Find where the given text appears and provide that cell's center as [x, y] coordinate. 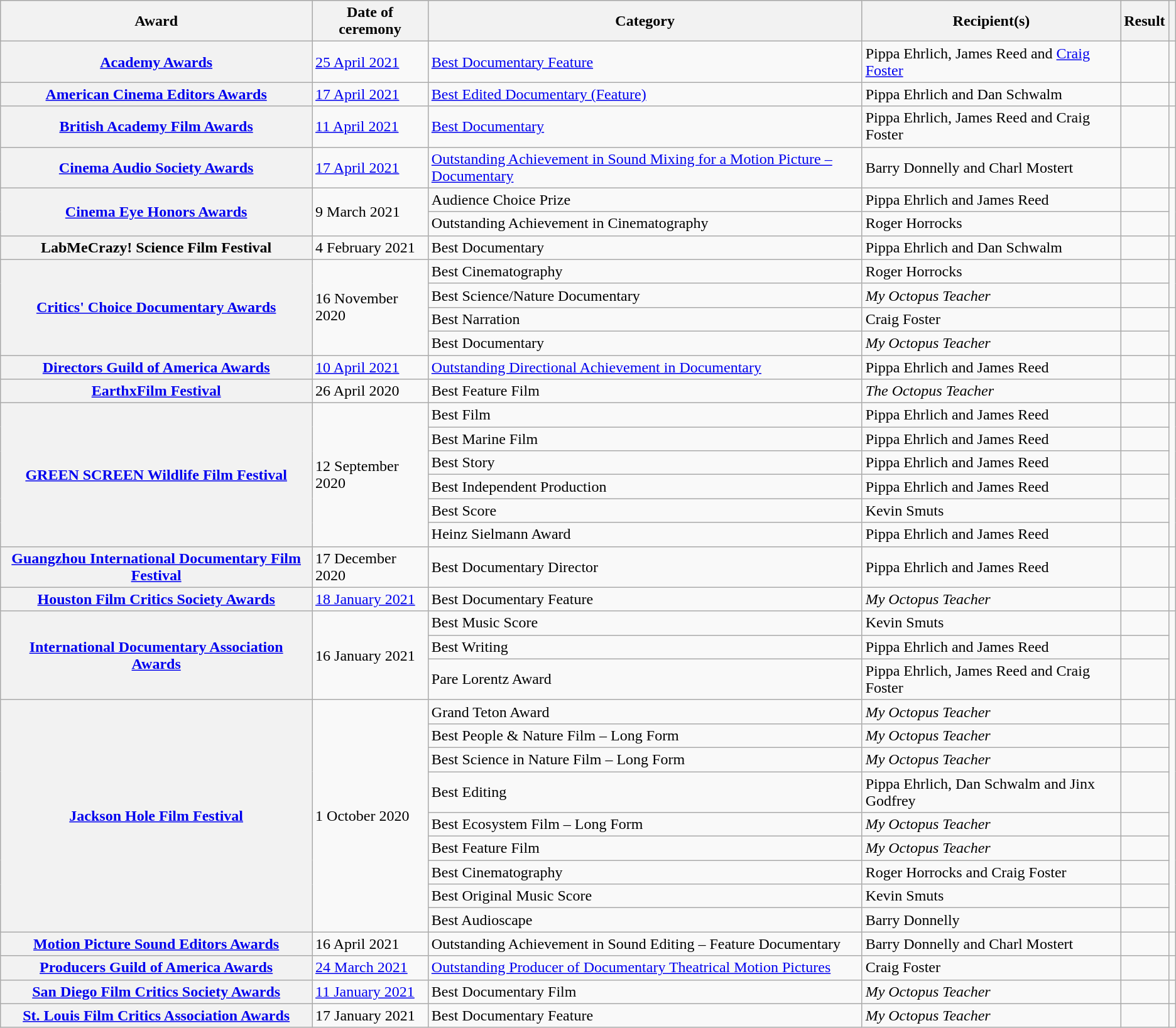
GREEN SCREEN Wildlife Film Festival [156, 475]
Houston Film Critics Society Awards [156, 599]
Best Score [645, 511]
Grand Teton Award [645, 711]
Best Editing [645, 791]
Best Independent Production [645, 487]
1 October 2020 [371, 816]
16 January 2021 [371, 656]
LabMeCrazy! Science Film Festival [156, 247]
Audience Choice Prize [645, 200]
Pare Lorentz Award [645, 679]
Outstanding Producer of Documentary Theatrical Motion Pictures [645, 968]
16 November 2020 [371, 307]
EarthxFilm Festival [156, 391]
Best Science/Nature Documentary [645, 295]
Result [1145, 21]
Cinema Audio Society Awards [156, 167]
11 April 2021 [371, 127]
9 March 2021 [371, 212]
17 January 2021 [371, 1015]
Best Original Music Score [645, 896]
17 December 2020 [371, 566]
Outstanding Directional Achievement in Documentary [645, 367]
Guangzhou International Documentary Film Festival [156, 566]
18 January 2021 [371, 599]
Category [645, 21]
11 January 2021 [371, 992]
Best Marine Film [645, 439]
Outstanding Achievement in Cinematography [645, 224]
Best People & Nature Film – Long Form [645, 735]
12 September 2020 [371, 475]
Best Science in Nature Film – Long Form [645, 759]
24 March 2021 [371, 968]
Critics' Choice Documentary Awards [156, 307]
Outstanding Achievement in Sound Mixing for a Motion Picture – Documentary [645, 167]
Directors Guild of America Awards [156, 367]
Date of ceremony [371, 21]
16 April 2021 [371, 944]
26 April 2020 [371, 391]
Pippa Ehrlich, Dan Schwalm and Jinx Godfrey [991, 791]
10 April 2021 [371, 367]
International Documentary Association Awards [156, 656]
Roger Horrocks and Craig Foster [991, 872]
4 February 2021 [371, 247]
Best Film [645, 415]
Academy Awards [156, 62]
Cinema Eye Honors Awards [156, 212]
The Octopus Teacher [991, 391]
25 April 2021 [371, 62]
Motion Picture Sound Editors Awards [156, 944]
Producers Guild of America Awards [156, 968]
Best Music Score [645, 623]
Best Narration [645, 319]
Barry Donnelly [991, 920]
Best Audioscape [645, 920]
Best Ecosystem Film – Long Form [645, 825]
American Cinema Editors Awards [156, 94]
St. Louis Film Critics Association Awards [156, 1015]
Award [156, 21]
Outstanding Achievement in Sound Editing – Feature Documentary [645, 944]
Best Writing [645, 647]
Best Documentary Film [645, 992]
Jackson Hole Film Festival [156, 816]
Recipient(s) [991, 21]
Heinz Sielmann Award [645, 534]
San Diego Film Critics Society Awards [156, 992]
Best Documentary Director [645, 566]
Best Story [645, 463]
British Academy Film Awards [156, 127]
Best Edited Documentary (Feature) [645, 94]
